Capture the cell that displays the provided text and extract its (x, y) central coordinate. 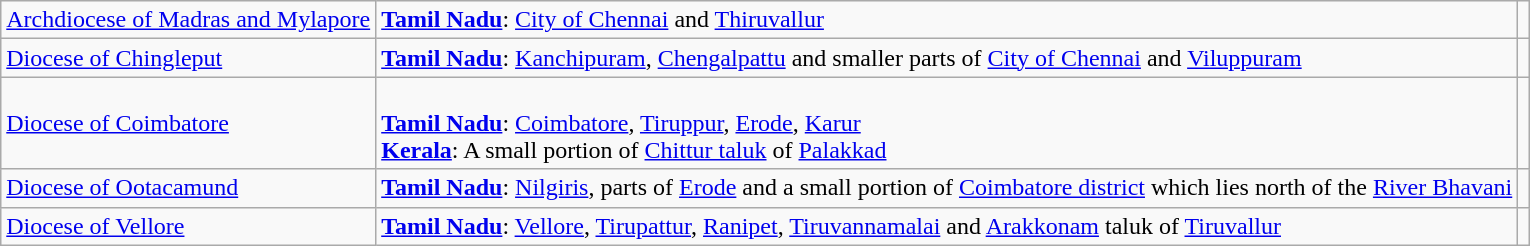
Diocese of Chingleput (188, 58)
Diocese of Coimbatore (188, 123)
Diocese of Vellore (188, 226)
Tamil Nadu: Vellore, Tirupattur, Ranipet, Tiruvannamalai and Arakkonam taluk of Tiruvallur (947, 226)
Archdiocese of Madras and Mylapore (188, 20)
Tamil Nadu: Coimbatore, Tiruppur, Erode, KarurKerala: A small portion of Chittur taluk of Palakkad (947, 123)
Tamil Nadu: Kanchipuram, Chengalpattu and smaller parts of City of Chennai and Viluppuram (947, 58)
Tamil Nadu: Nilgiris, parts of Erode and a small portion of Coimbatore district which lies north of the River Bhavani (947, 188)
Tamil Nadu: City of Chennai and Thiruvallur (947, 20)
Diocese of Ootacamund (188, 188)
